For the text-containing cell, return its midpoint in [x, y] coordinate format. 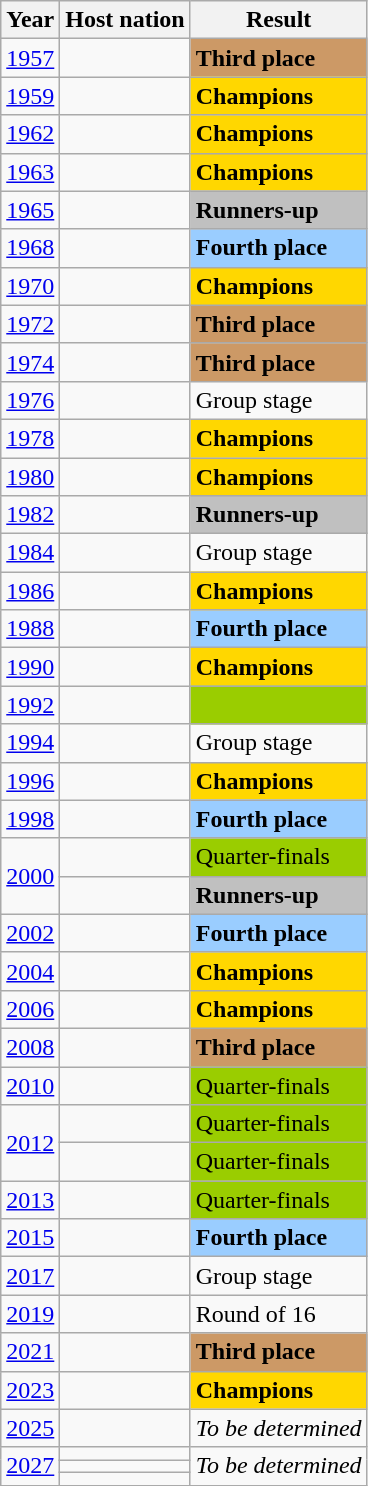
1982 [30, 515]
1994 [30, 743]
1984 [30, 553]
2023 [30, 1390]
1959 [30, 96]
1978 [30, 438]
1963 [30, 172]
1990 [30, 667]
1957 [30, 58]
Year [30, 20]
2012 [30, 1143]
1976 [30, 400]
2017 [30, 1276]
2004 [30, 971]
1980 [30, 477]
1974 [30, 362]
2013 [30, 1200]
1970 [30, 286]
2008 [30, 1047]
Result [278, 20]
2025 [30, 1428]
2027 [30, 1466]
2019 [30, 1314]
1996 [30, 781]
2010 [30, 1085]
1998 [30, 819]
1968 [30, 248]
2015 [30, 1238]
Round of 16 [278, 1314]
2000 [30, 876]
2021 [30, 1352]
1965 [30, 210]
1972 [30, 324]
2006 [30, 1009]
1988 [30, 629]
Host nation [125, 20]
1986 [30, 591]
2002 [30, 933]
1962 [30, 134]
1992 [30, 705]
